Provide the [x, y] coordinate of the cell's center where the given text is located.  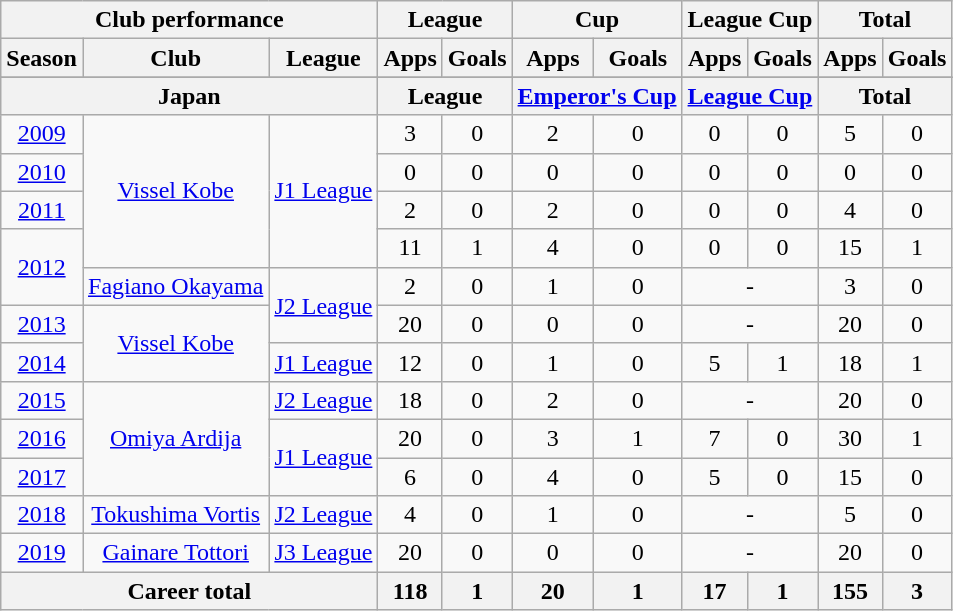
Cup [597, 20]
2016 [42, 438]
Club [175, 58]
2015 [42, 400]
17 [714, 591]
Emperor's Cup [597, 96]
30 [850, 438]
6 [410, 477]
11 [410, 248]
7 [714, 438]
155 [850, 591]
Omiya Ardija [175, 438]
2009 [42, 134]
2019 [42, 553]
2010 [42, 172]
2014 [42, 362]
2011 [42, 210]
Fagiano Okayama [175, 286]
Season [42, 58]
Tokushima Vortis [175, 515]
Japan [190, 96]
12 [410, 362]
118 [410, 591]
J3 League [324, 553]
2013 [42, 324]
2012 [42, 267]
Gainare Tottori [175, 553]
2017 [42, 477]
Career total [190, 591]
2018 [42, 515]
Club performance [190, 20]
